Return the (x, y) coordinate for the center point of the cell that contains the specified text.  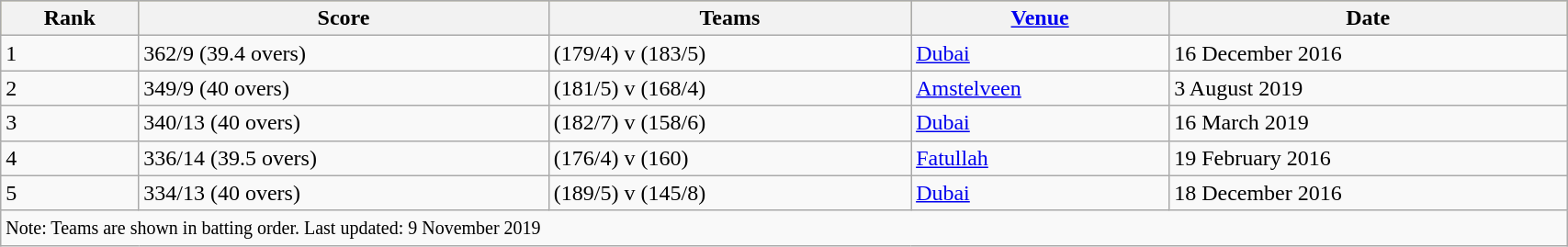
3 August 2019 (1369, 88)
Teams (729, 18)
5 (70, 193)
2 (70, 88)
Venue (1040, 18)
19 February 2016 (1369, 158)
Fatullah (1040, 158)
Score (344, 18)
4 (70, 158)
336/14 (39.5 overs) (344, 158)
340/13 (40 overs) (344, 123)
349/9 (40 overs) (344, 88)
(189/5) v (145/8) (729, 193)
362/9 (39.4 overs) (344, 53)
3 (70, 123)
16 March 2019 (1369, 123)
(179/4) v (183/5) (729, 53)
18 December 2016 (1369, 193)
Note: Teams are shown in batting order. Last updated: 9 November 2019 (784, 228)
Amstelveen (1040, 88)
334/13 (40 overs) (344, 193)
16 December 2016 (1369, 53)
(181/5) v (168/4) (729, 88)
1 (70, 53)
Rank (70, 18)
Date (1369, 18)
(182/7) v (158/6) (729, 123)
(176/4) v (160) (729, 158)
